Return (x, y) of the center of cell containing provided text 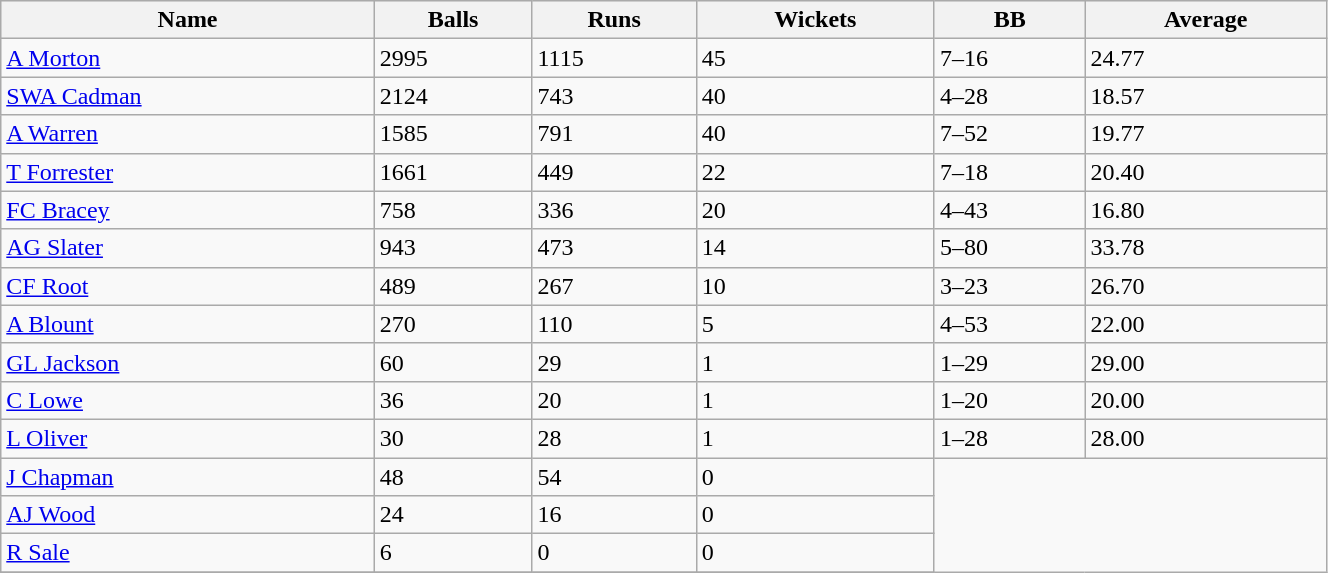
Average (1206, 20)
Balls (453, 20)
19.77 (1206, 134)
24.77 (1206, 58)
GL Jackson (188, 362)
4–28 (1010, 96)
791 (614, 134)
473 (614, 248)
1–28 (1010, 438)
28 (614, 438)
28.00 (1206, 438)
336 (614, 210)
2124 (453, 96)
20.00 (1206, 400)
48 (453, 477)
16.80 (1206, 210)
A Morton (188, 58)
30 (453, 438)
CF Root (188, 286)
T Forrester (188, 172)
6 (453, 553)
1585 (453, 134)
10 (815, 286)
4–43 (1010, 210)
1–20 (1010, 400)
20.40 (1206, 172)
110 (614, 324)
R Sale (188, 553)
SWA Cadman (188, 96)
22 (815, 172)
36 (453, 400)
22.00 (1206, 324)
AJ Wood (188, 515)
Wickets (815, 20)
14 (815, 248)
45 (815, 58)
BB (1010, 20)
2995 (453, 58)
1661 (453, 172)
270 (453, 324)
4–53 (1010, 324)
743 (614, 96)
489 (453, 286)
26.70 (1206, 286)
943 (453, 248)
60 (453, 362)
Name (188, 20)
FC Bracey (188, 210)
L Oliver (188, 438)
5 (815, 324)
18.57 (1206, 96)
29.00 (1206, 362)
AG Slater (188, 248)
7–16 (1010, 58)
16 (614, 515)
54 (614, 477)
5–80 (1010, 248)
758 (453, 210)
7–18 (1010, 172)
A Warren (188, 134)
Runs (614, 20)
267 (614, 286)
1115 (614, 58)
24 (453, 515)
29 (614, 362)
3–23 (1010, 286)
33.78 (1206, 248)
449 (614, 172)
7–52 (1010, 134)
C Lowe (188, 400)
J Chapman (188, 477)
A Blount (188, 324)
1–29 (1010, 362)
